Search for the cell housing the specified text and yield its (X, Y) center coordinate. 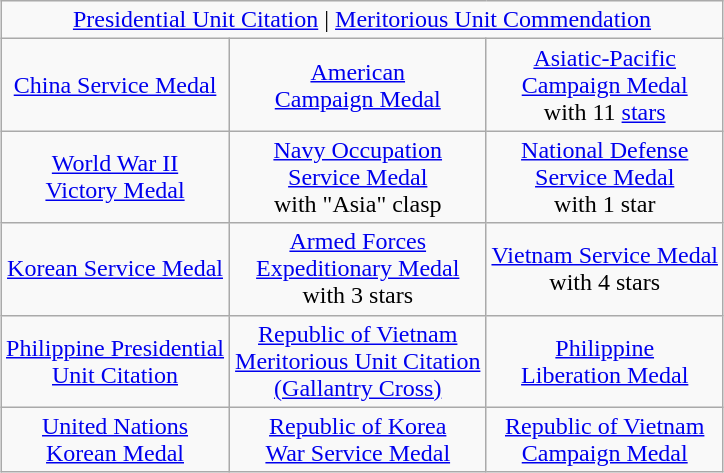
National DefenseService Medalwith 1 star (605, 177)
Vietnam Service Medalwith 4 stars (605, 269)
AmericanCampaign Medal (358, 85)
United NationsKorean Medal (114, 440)
China Service Medal (114, 85)
Korean Service Medal (114, 269)
Asiatic-PacificCampaign Medalwith 11 stars (605, 85)
Navy OccupationService Medalwith "Asia" clasp (358, 177)
PhilippineLiberation Medal (605, 361)
Armed ForcesExpeditionary Medalwith 3 stars (358, 269)
Republic of VietnamCampaign Medal (605, 440)
Philippine PresidentialUnit Citation (114, 361)
Republic of VietnamMeritorious Unit Citation(Gallantry Cross) (358, 361)
World War IIVictory Medal (114, 177)
Republic of KoreaWar Service Medal (358, 440)
Presidential Unit Citation | Meritorious Unit Commendation (362, 20)
